Return [x, y] of the center of cell containing provided text 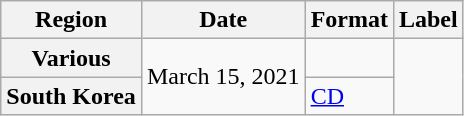
South Korea [72, 96]
Date [223, 20]
Various [72, 58]
March 15, 2021 [223, 77]
Format [349, 20]
Label [428, 20]
Region [72, 20]
CD [349, 96]
